Return the (x, y) coordinate for the center point of the cell that contains the specified text.  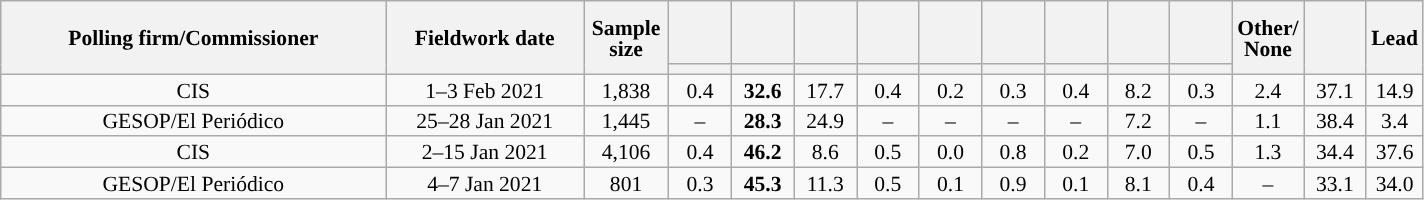
37.6 (1394, 152)
24.9 (826, 120)
0.8 (1014, 152)
1–3 Feb 2021 (485, 90)
25–28 Jan 2021 (485, 120)
1.1 (1268, 120)
32.6 (762, 90)
0.0 (950, 152)
11.3 (826, 184)
4–7 Jan 2021 (485, 184)
8.1 (1138, 184)
1.3 (1268, 152)
34.0 (1394, 184)
28.3 (762, 120)
38.4 (1336, 120)
Sample size (626, 38)
3.4 (1394, 120)
2–15 Jan 2021 (485, 152)
Fieldwork date (485, 38)
46.2 (762, 152)
33.1 (1336, 184)
8.2 (1138, 90)
4,106 (626, 152)
1,838 (626, 90)
Lead (1394, 38)
1,445 (626, 120)
0.9 (1014, 184)
37.1 (1336, 90)
2.4 (1268, 90)
14.9 (1394, 90)
7.0 (1138, 152)
7.2 (1138, 120)
34.4 (1336, 152)
17.7 (826, 90)
Polling firm/Commissioner (194, 38)
Other/None (1268, 38)
801 (626, 184)
45.3 (762, 184)
8.6 (826, 152)
